Return [X, Y] of the center of cell containing provided text 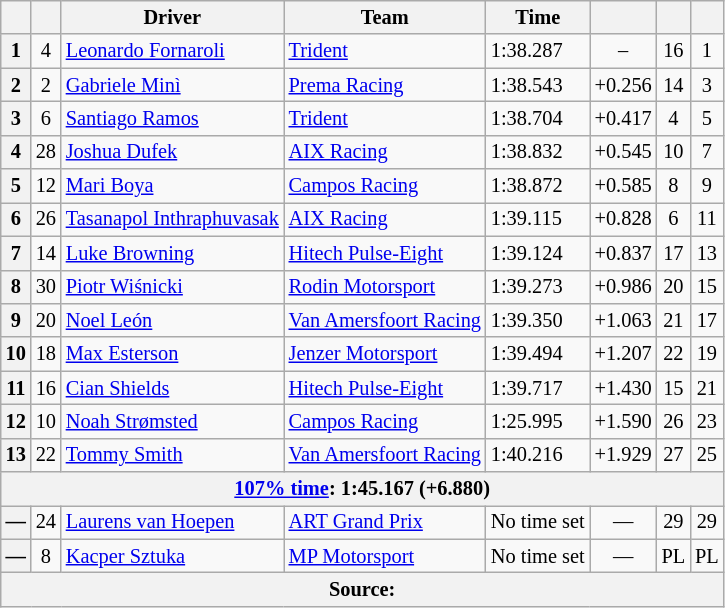
1:39.494 [538, 354]
Team [385, 17]
Tommy Smith [172, 455]
Prema Racing [385, 85]
+0.585 [624, 186]
Max Esterson [172, 354]
Santiago Ramos [172, 118]
+1.207 [624, 354]
18 [46, 354]
Kacper Sztuka [172, 556]
Rodin Motorsport [385, 287]
28 [46, 152]
+1.590 [624, 421]
+0.545 [624, 152]
1:39.124 [538, 253]
Leonardo Fornaroli [172, 51]
+0.986 [624, 287]
+0.256 [624, 85]
– [624, 51]
Noah Strømsted [172, 421]
Joshua Dufek [172, 152]
Mari Boya [172, 186]
1:38.287 [538, 51]
+1.063 [624, 320]
1:38.832 [538, 152]
Gabriele Minì [172, 85]
+0.417 [624, 118]
24 [46, 522]
1:38.704 [538, 118]
1:39.273 [538, 287]
1:39.350 [538, 320]
Driver [172, 17]
Source: [362, 589]
1:39.717 [538, 388]
23 [706, 421]
107% time: 1:45.167 (+6.880) [362, 489]
1:39.115 [538, 219]
Jenzer Motorsport [385, 354]
Piotr Wiśnicki [172, 287]
+1.430 [624, 388]
27 [674, 455]
Time [538, 17]
MP Motorsport [385, 556]
Luke Browning [172, 253]
30 [46, 287]
+1.929 [624, 455]
Laurens van Hoepen [172, 522]
1:40.216 [538, 455]
25 [706, 455]
Cian Shields [172, 388]
1:38.543 [538, 85]
Tasanapol Inthraphuvasak [172, 219]
1:38.872 [538, 186]
19 [706, 354]
+0.837 [624, 253]
Noel León [172, 320]
ART Grand Prix [385, 522]
+0.828 [624, 219]
1:25.995 [538, 421]
